Search for the cell housing the specified text and yield its [X, Y] center coordinate. 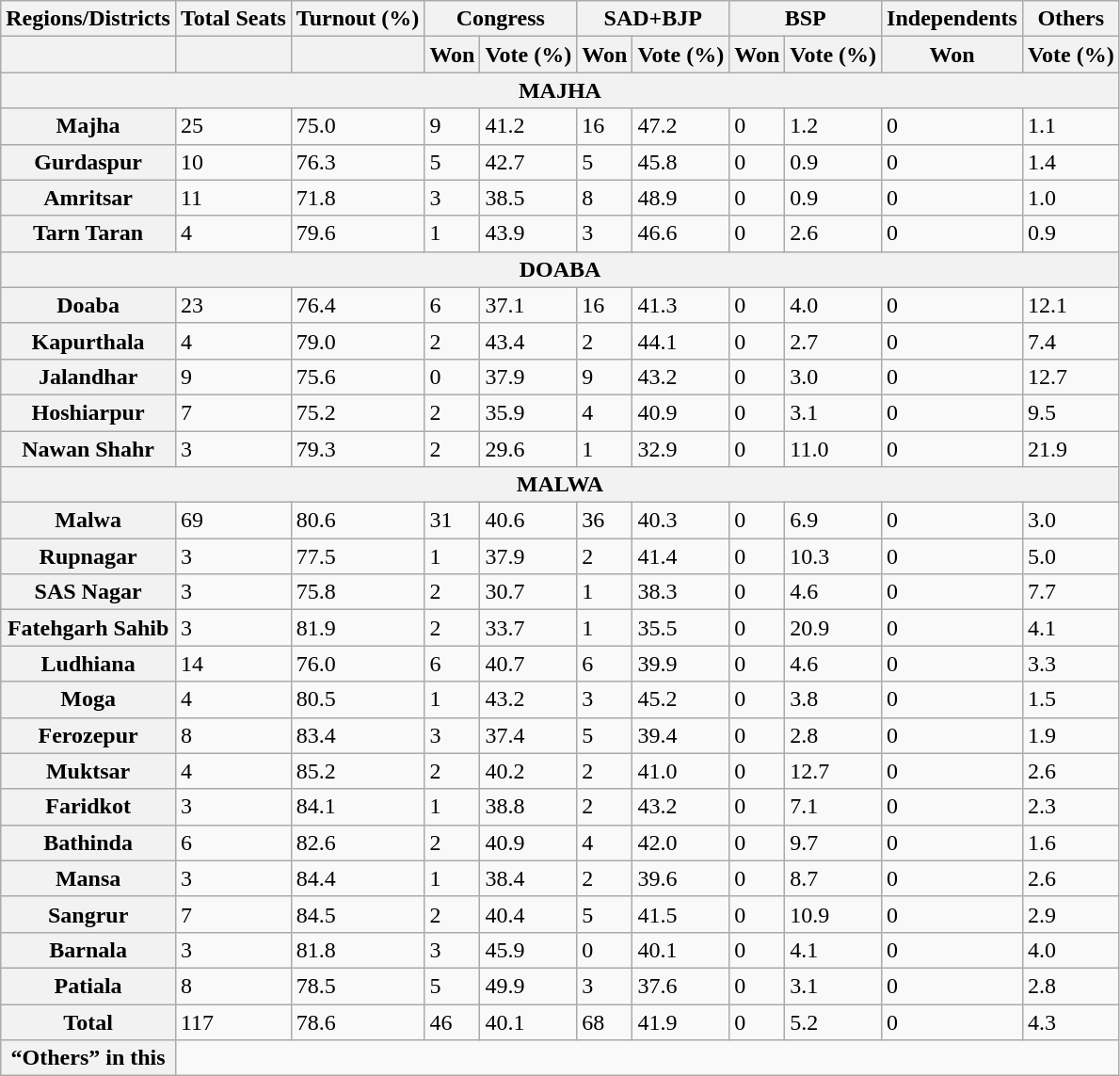
Amritsar [88, 198]
43.9 [529, 233]
23 [233, 305]
79.6 [358, 233]
76.0 [358, 664]
1.2 [834, 126]
Others [1071, 19]
49.9 [529, 986]
40.4 [529, 914]
82.6 [358, 843]
MALWA [560, 485]
1.6 [1071, 843]
30.7 [529, 592]
39.6 [681, 878]
41.5 [681, 914]
Bathinda [88, 843]
Ludhiana [88, 664]
41.0 [681, 771]
33.7 [529, 628]
Doaba [88, 305]
3.3 [1071, 664]
78.6 [358, 1021]
SAS Nagar [88, 592]
1.1 [1071, 126]
Faridkot [88, 807]
1.4 [1071, 162]
Hoshiarpur [88, 412]
3.8 [834, 699]
41.9 [681, 1021]
8.7 [834, 878]
35.5 [681, 628]
75.6 [358, 377]
38.5 [529, 198]
4.3 [1071, 1021]
46.6 [681, 233]
69 [233, 521]
12.1 [1071, 305]
40.7 [529, 664]
75.2 [358, 412]
39.9 [681, 664]
84.1 [358, 807]
Moga [88, 699]
Sangrur [88, 914]
20.9 [834, 628]
6.9 [834, 521]
29.6 [529, 449]
“Others” in this [88, 1058]
32.9 [681, 449]
10.9 [834, 914]
Gurdaspur [88, 162]
5.0 [1071, 556]
38.4 [529, 878]
81.8 [358, 950]
2.3 [1071, 807]
10.3 [834, 556]
40.6 [529, 521]
117 [233, 1021]
77.5 [358, 556]
76.3 [358, 162]
84.5 [358, 914]
75.8 [358, 592]
Kapurthala [88, 341]
38.8 [529, 807]
1.5 [1071, 699]
2.7 [834, 341]
84.4 [358, 878]
68 [604, 1021]
43.4 [529, 341]
39.4 [681, 735]
45.2 [681, 699]
75.0 [358, 126]
80.5 [358, 699]
MAJHA [560, 90]
40.3 [681, 521]
31 [452, 521]
Nawan Shahr [88, 449]
45.9 [529, 950]
46 [452, 1021]
42.0 [681, 843]
78.5 [358, 986]
Majha [88, 126]
10 [233, 162]
DOABA [560, 269]
35.9 [529, 412]
42.7 [529, 162]
SAD+BJP [653, 19]
Jalandhar [88, 377]
37.4 [529, 735]
11 [233, 198]
Congress [501, 19]
Muktsar [88, 771]
2.9 [1071, 914]
45.8 [681, 162]
71.8 [358, 198]
37.6 [681, 986]
Total Seats [233, 19]
47.2 [681, 126]
14 [233, 664]
1.0 [1071, 198]
Patiala [88, 986]
25 [233, 126]
79.3 [358, 449]
Total [88, 1021]
Turnout (%) [358, 19]
7.1 [834, 807]
79.0 [358, 341]
Rupnagar [88, 556]
5.2 [834, 1021]
48.9 [681, 198]
83.4 [358, 735]
Regions/Districts [88, 19]
38.3 [681, 592]
Mansa [88, 878]
Malwa [88, 521]
21.9 [1071, 449]
7.4 [1071, 341]
41.3 [681, 305]
40.2 [529, 771]
41.2 [529, 126]
85.2 [358, 771]
76.4 [358, 305]
11.0 [834, 449]
1.9 [1071, 735]
80.6 [358, 521]
81.9 [358, 628]
7.7 [1071, 592]
37.1 [529, 305]
36 [604, 521]
41.4 [681, 556]
44.1 [681, 341]
Ferozepur [88, 735]
Independents [952, 19]
9.7 [834, 843]
Fatehgarh Sahib [88, 628]
9.5 [1071, 412]
BSP [806, 19]
Tarn Taran [88, 233]
Barnala [88, 950]
